For the text-containing cell, return its midpoint in [x, y] coordinate format. 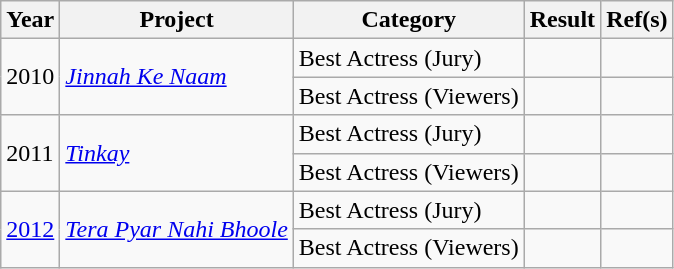
Tinkay [177, 153]
Category [408, 20]
Result [562, 20]
2011 [30, 153]
2010 [30, 77]
Tera Pyar Nahi Bhoole [177, 229]
Project [177, 20]
Year [30, 20]
2012 [30, 229]
Jinnah Ke Naam [177, 77]
Ref(s) [637, 20]
